From the cell containing the given text, extract its center point as (x, y) coordinate. 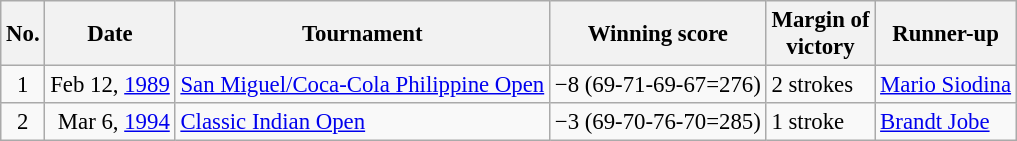
Margin ofvictory (820, 34)
Feb 12, 1989 (110, 85)
Winning score (658, 34)
−8 (69-71-69-67=276) (658, 85)
Classic Indian Open (362, 122)
Tournament (362, 34)
−3 (69-70-76-70=285) (658, 122)
Mar 6, 1994 (110, 122)
No. (23, 34)
Brandt Jobe (946, 122)
1 (23, 85)
2 (23, 122)
1 stroke (820, 122)
Mario Siodina (946, 85)
Date (110, 34)
Runner-up (946, 34)
San Miguel/Coca-Cola Philippine Open (362, 85)
2 strokes (820, 85)
